Capture the cell that displays the provided text and extract its [X, Y] central coordinate. 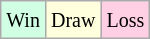
Draw [72, 20]
Win [24, 20]
Loss [126, 20]
